Pinpoint the cell where the given text exists, returning its [x, y] midpoint coordinate. 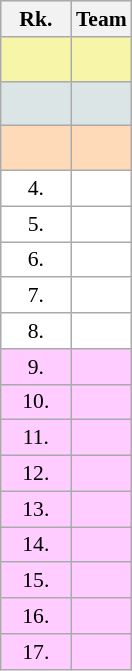
13. [36, 509]
5. [36, 224]
15. [36, 581]
12. [36, 474]
6. [36, 260]
4. [36, 189]
Team [102, 19]
17. [36, 652]
16. [36, 616]
9. [36, 367]
14. [36, 545]
8. [36, 331]
11. [36, 438]
7. [36, 296]
10. [36, 402]
Rk. [36, 19]
